Return the (X, Y) coordinate for the center point of the cell that contains the specified text.  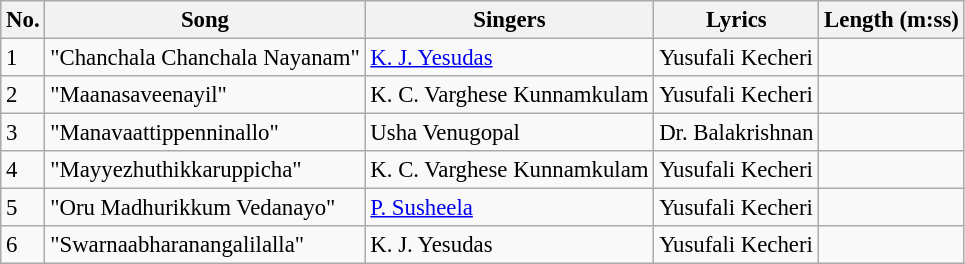
No. (23, 20)
Usha Venugopal (510, 133)
2 (23, 95)
"Manavaattippenninallo" (205, 133)
4 (23, 170)
"Mayyezhuthikkaruppicha" (205, 170)
3 (23, 133)
1 (23, 58)
"Maanasaveenayil" (205, 95)
Singers (510, 20)
Song (205, 20)
Lyrics (736, 20)
P. Susheela (510, 208)
6 (23, 245)
Dr. Balakrishnan (736, 133)
Length (m:ss) (892, 20)
"Swarnaabharanangalilalla" (205, 245)
"Oru Madhurikkum Vedanayo" (205, 208)
5 (23, 208)
"Chanchala Chanchala Nayanam" (205, 58)
